Determine the [X, Y] coordinate at the center of the cell enclosing the given text.  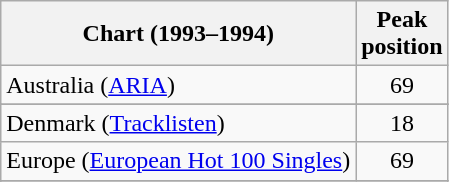
Peakposition [402, 34]
Europe (European Hot 100 Singles) [178, 161]
Australia (ARIA) [178, 85]
18 [402, 123]
Denmark (Tracklisten) [178, 123]
Chart (1993–1994) [178, 34]
